Scan for the cell matching the given text and deliver its [X, Y] coordinate at center. 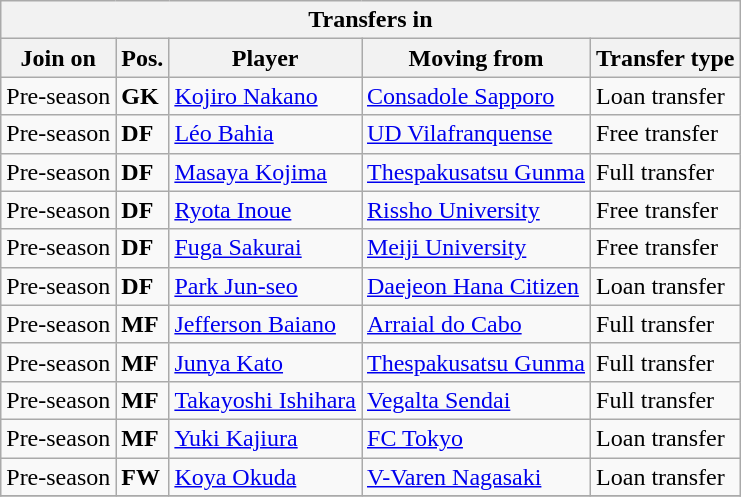
Transfer type [666, 58]
Join on [58, 58]
Pos. [142, 58]
Arraial do Cabo [476, 324]
Daejeon Hana Citizen [476, 286]
Léo Bahia [266, 134]
Yuki Kajiura [266, 438]
Junya Kato [266, 362]
Consadole Sapporo [476, 96]
Player [266, 58]
UD Vilafranquense [476, 134]
Koya Okuda [266, 477]
Transfers in [370, 20]
Fuga Sakurai [266, 248]
Kojiro Nakano [266, 96]
GK [142, 96]
Jefferson Baiano [266, 324]
FW [142, 477]
Park Jun-seo [266, 286]
FC Tokyo [476, 438]
Moving from [476, 58]
Rissho University [476, 210]
Vegalta Sendai [476, 400]
Meiji University [476, 248]
V-Varen Nagasaki [476, 477]
Takayoshi Ishihara [266, 400]
Ryota Inoue [266, 210]
Masaya Kojima [266, 172]
